Extract the (x, y) coordinate from the center of the cell holding the provided text.  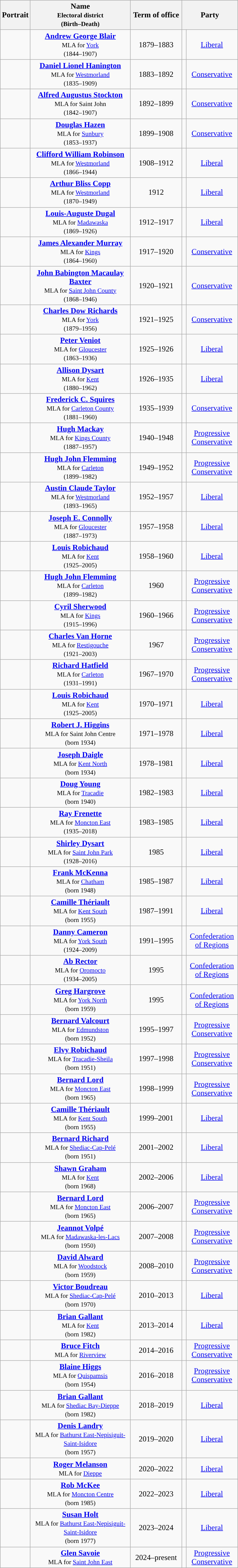
Victor BoudreauMLA for Shediac-Cap-Pelé(born 1970) (80, 1295)
1960–1966 (156, 615)
David AlwardMLA for Woodstock(born 1959) (80, 1266)
2023–2024 (156, 1528)
Bernard ValcourtMLA for Edmundston(born 1952) (80, 1029)
Ab RectorMLA for Oromocto(1934–2005) (80, 970)
2007–2008 (156, 1236)
1892–1899 (156, 104)
2001–2002 (156, 1147)
1908–1912 (156, 163)
1960 (156, 586)
1999–2001 (156, 1118)
1985–1987 (156, 881)
1982–1983 (156, 793)
2002–2006 (156, 1177)
Bernard RichardMLA for Shediac-Cap-Pelé(born 1951) (80, 1147)
John Babington Macaulay BaxterMLA for Saint John County(1868–1946) (80, 285)
Rob McKeeMLA for Moncton Centre(born 1985) (80, 1494)
1995–1997 (156, 1029)
Peter VeniotMLA for Gloucester(1863–1936) (80, 349)
Blaine HiggsMLA for Quispamsis(born 1954) (80, 1376)
Glen SavoieMLA for Saint John East (80, 1557)
1983–1985 (156, 822)
Term of office (156, 15)
Elvy RobichaudMLA for Tracadie-Sheila(born 1951) (80, 1059)
1899–1908 (156, 133)
2024–present (156, 1557)
Joseph DaigleMLA for Kent North(born 1934) (80, 763)
1917–1920 (156, 252)
Cyril SherwoodMLA for Kings(1915–1996) (80, 615)
1879–1883 (156, 45)
1970–1971 (156, 704)
1912–1917 (156, 222)
Charles Van HorneMLA for Restigouche(1921–2003) (80, 645)
Douglas HazenMLA for Sunbury(1853–1937) (80, 133)
Clifford William RobinsonMLA for Westmorland(1866–1944) (80, 163)
1920–1921 (156, 285)
2016–2018 (156, 1376)
2022–2023 (156, 1494)
Joseph E. ConnollyMLA for Gloucester(1887–1973) (80, 527)
1952–1957 (156, 497)
2019–2020 (156, 1439)
1912 (156, 192)
Party (210, 15)
1967–1970 (156, 674)
1925–1926 (156, 349)
1978–1981 (156, 763)
1998–1999 (156, 1088)
2014–2016 (156, 1351)
NameElectoral district(Birth–Death) (80, 15)
1971–1978 (156, 733)
Allison DysartMLA for Kent(1880–1962) (80, 378)
Frank McKennaMLA for Chatham(born 1948) (80, 881)
Hugh MackayMLA for Kings County(1887–1957) (80, 438)
Charles Dow RichardsMLA for York(1879–1956) (80, 319)
1935–1939 (156, 408)
2008–2010 (156, 1266)
Daniel Lionel HaningtonMLA for Westmorland(1835–1909) (80, 74)
Austin Claude TaylorMLA for Westmorland(1893–1965) (80, 497)
Greg HargroveMLA for York North(born 1959) (80, 1000)
2010–2013 (156, 1295)
1926–1935 (156, 378)
Bruce FitchMLA for Riverview (80, 1351)
Louis-Auguste DugalMLA for Madawaska(1869–1926) (80, 222)
2020–2022 (156, 1469)
1921–1925 (156, 319)
2013–2014 (156, 1325)
1949–1952 (156, 467)
1987–1991 (156, 911)
Arthur Bliss CoppMLA for Westmorland(1870–1949) (80, 192)
2018–2019 (156, 1405)
Ray FrenetteMLA for Moncton East(1935–2018) (80, 822)
Portrait (15, 15)
Robert J. HigginsMLA for Saint John Centre(born 1934) (80, 733)
1883–1892 (156, 74)
Alfred Augustus StocktonMLA for Saint John(1842–1907) (80, 104)
Susan HoltMLA for Bathurst East-Nepisiguit-Saint-Isidore(born 1977) (80, 1528)
1958–1960 (156, 556)
Frederick C. SquiresMLA for Carleton County(1881–1960) (80, 408)
Andrew George BlairMLA for York(1844–1907) (80, 45)
1985 (156, 852)
Shirley DysartMLA for Saint John Park(1928–2016) (80, 852)
1991–1995 (156, 941)
Doug YoungMLA for Tracadie(born 1940) (80, 793)
1967 (156, 645)
Shawn GrahamMLA for Kent(born 1968) (80, 1177)
James Alexander MurrayMLA for Kings(1864–1960) (80, 252)
Denis LandryMLA for Bathurst East-Nepisiguit-Saint-Isidore(born 1957) (80, 1439)
2006–2007 (156, 1207)
1997–1998 (156, 1059)
Roger MelansonMLA for Dieppe (80, 1469)
1957–1958 (156, 527)
Jeannot VolpéMLA for Madawaska-les-Lacs(born 1950) (80, 1236)
Brian GallantMLA for Shediac Bay-Dieppe(born 1982) (80, 1405)
Brian GallantMLA for Kent(born 1982) (80, 1325)
Danny CameronMLA for York South(1924–2009) (80, 941)
1940–1948 (156, 438)
Richard HatfieldMLA for Carleton(1931–1991) (80, 674)
